From the cell containing the given text, extract its center point as [x, y] coordinate. 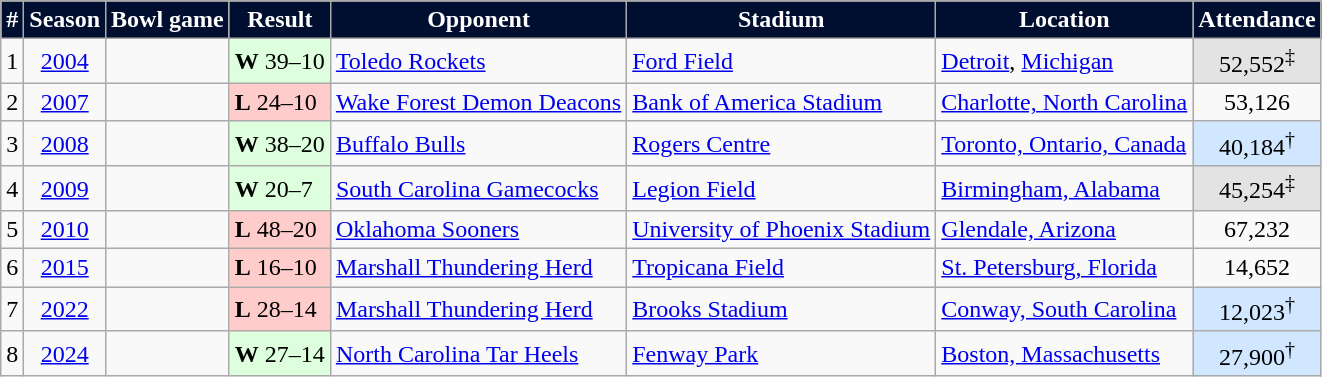
W 27–14 [280, 354]
L 28–14 [280, 310]
Ford Field [782, 62]
Brooks Stadium [782, 310]
2015 [65, 268]
4 [12, 188]
Opponent [478, 20]
8 [12, 354]
27,900† [1257, 354]
2010 [65, 230]
2004 [65, 62]
12,023† [1257, 310]
W 38–20 [280, 144]
2007 [65, 102]
Location [1064, 20]
L 24–10 [280, 102]
45,254‡ [1257, 188]
Stadium [782, 20]
5 [12, 230]
Glendale, Arizona [1064, 230]
2008 [65, 144]
Boston, Massachusetts [1064, 354]
Bank of America Stadium [782, 102]
2 [12, 102]
Fenway Park [782, 354]
North Carolina Tar Heels [478, 354]
St. Petersburg, Florida [1064, 268]
W 39–10 [280, 62]
L 16–10 [280, 268]
3 [12, 144]
14,652 [1257, 268]
Detroit, Michigan [1064, 62]
Toledo Rockets [478, 62]
Tropicana Field [782, 268]
Legion Field [782, 188]
1 [12, 62]
Wake Forest Demon Deacons [478, 102]
University of Phoenix Stadium [782, 230]
Result [280, 20]
2009 [65, 188]
67,232 [1257, 230]
Attendance [1257, 20]
53,126 [1257, 102]
2024 [65, 354]
# [12, 20]
40,184† [1257, 144]
Season [65, 20]
52,552‡ [1257, 62]
6 [12, 268]
Conway, South Carolina [1064, 310]
Buffalo Bulls [478, 144]
South Carolina Gamecocks [478, 188]
Bowl game [168, 20]
W 20–7 [280, 188]
Charlotte, North Carolina [1064, 102]
7 [12, 310]
Oklahoma Sooners [478, 230]
L 48–20 [280, 230]
Toronto, Ontario, Canada [1064, 144]
Rogers Centre [782, 144]
Birmingham, Alabama [1064, 188]
2022 [65, 310]
